Determine the (X, Y) coordinate at the center of the cell enclosing the given text.  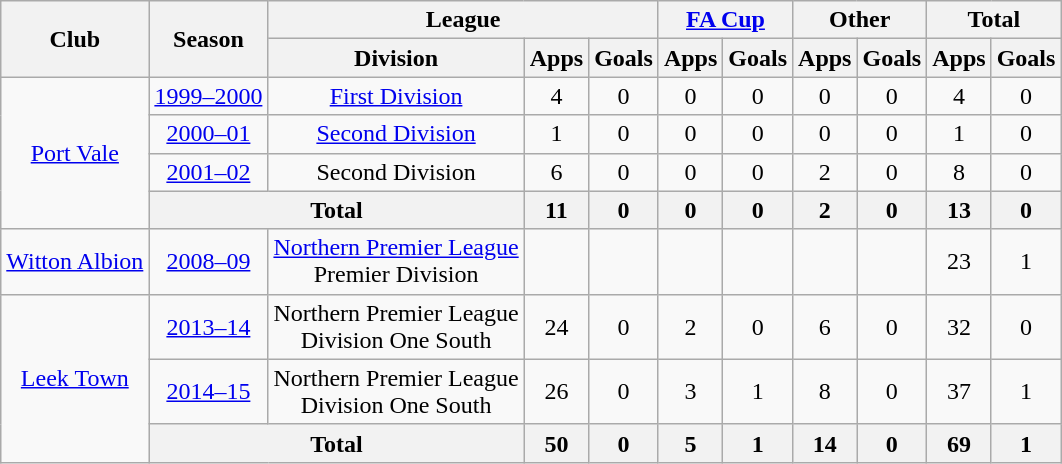
2008–09 (208, 262)
Season (208, 39)
Other (860, 20)
13 (959, 210)
69 (959, 443)
11 (556, 210)
14 (825, 443)
2000–01 (208, 134)
23 (959, 262)
2013–14 (208, 326)
37 (959, 392)
5 (690, 443)
League (463, 20)
1999–2000 (208, 96)
26 (556, 392)
32 (959, 326)
3 (690, 392)
50 (556, 443)
Leek Town (75, 378)
24 (556, 326)
Port Vale (75, 153)
FA Cup (725, 20)
2014–15 (208, 392)
Division (396, 58)
Northern Premier LeaguePremier Division (396, 262)
Club (75, 39)
2001–02 (208, 172)
Witton Albion (75, 262)
First Division (396, 96)
